Pinpoint the cell where the given text exists, returning its (X, Y) midpoint coordinate. 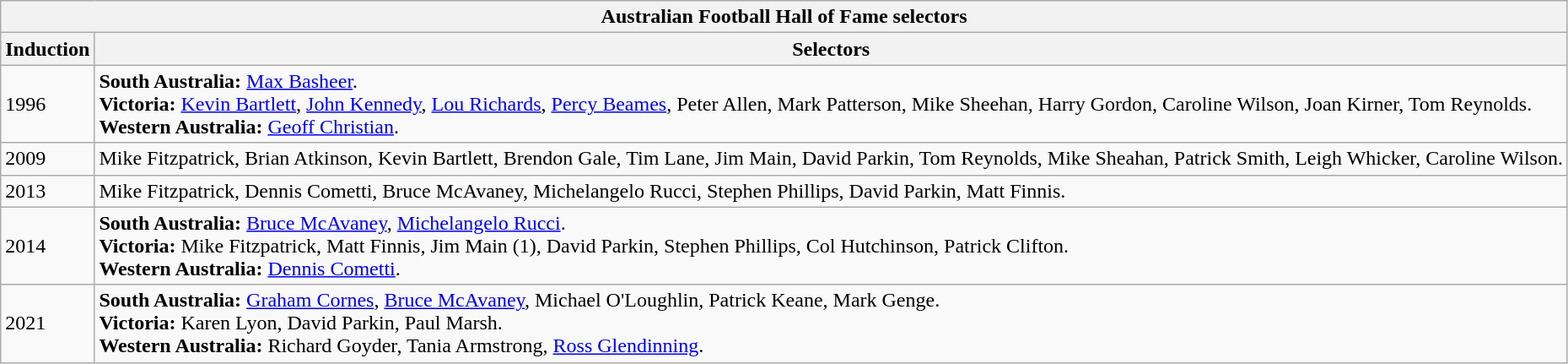
Australian Football Hall of Fame selectors (784, 17)
Mike Fitzpatrick, Dennis Cometti, Bruce McAvaney, Michelangelo Rucci, Stephen Phillips, David Parkin, Matt Finnis. (832, 191)
2014 (47, 246)
2013 (47, 191)
Selectors (832, 49)
1996 (47, 104)
2021 (47, 323)
Induction (47, 49)
2009 (47, 159)
